Return the [x, y] coordinate for the center point of the cell that contains the specified text.  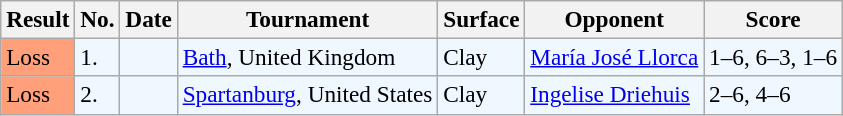
No. [98, 19]
2. [98, 95]
Surface [482, 19]
Score [774, 19]
1. [98, 57]
Date [148, 19]
Ingelise Driehuis [614, 95]
Tournament [308, 19]
María José Llorca [614, 57]
Bath, United Kingdom [308, 57]
Result [38, 19]
2–6, 4–6 [774, 95]
Opponent [614, 19]
Spartanburg, United States [308, 95]
1–6, 6–3, 1–6 [774, 57]
